Pinpoint the cell where the given text exists, returning its [x, y] midpoint coordinate. 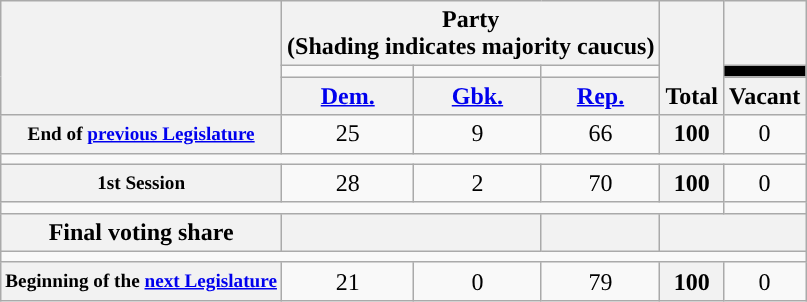
End of previous Legislature [142, 134]
70 [600, 183]
66 [600, 134]
Final voting share [142, 232]
Dem. [348, 96]
9 [478, 134]
25 [348, 134]
79 [600, 281]
21 [348, 281]
Vacant [764, 96]
2 [478, 183]
Beginning of the next Legislature [142, 281]
Total [692, 58]
Gbk. [478, 96]
28 [348, 183]
Party (Shading indicates majority caucus) [471, 34]
1st Session [142, 183]
Rep. [600, 96]
